Return the (x, y) coordinate for the center point of the cell that contains the specified text.  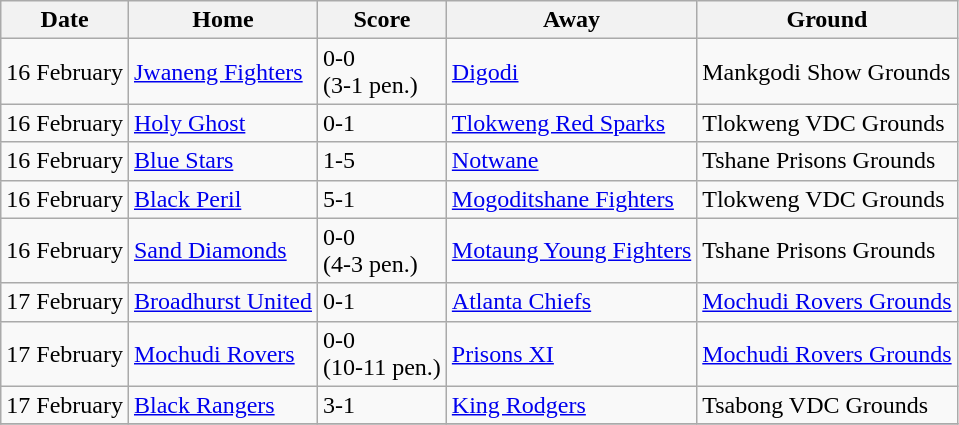
King Rodgers (571, 405)
Home (222, 20)
1-5 (382, 161)
Ground (827, 20)
Sand Diamonds (222, 250)
0-0(4-3 pen.) (382, 250)
Atlanta Chiefs (571, 302)
0-0(10-11 pen.) (382, 354)
Mochudi Rovers (222, 354)
Motaung Young Fighters (571, 250)
Jwaneng Fighters (222, 72)
5-1 (382, 199)
Notwane (571, 161)
0-0(3-1 pen.) (382, 72)
Black Rangers (222, 405)
Tsabong VDC Grounds (827, 405)
Prisons XI (571, 354)
Blue Stars (222, 161)
Tlokweng Red Sparks (571, 123)
Away (571, 20)
Score (382, 20)
Mankgodi Show Grounds (827, 72)
Mogoditshane Fighters (571, 199)
Broadhurst United (222, 302)
Digodi (571, 72)
Black Peril (222, 199)
Holy Ghost (222, 123)
3-1 (382, 405)
Date (65, 20)
